Extract the [X, Y] coordinate from the center of the cell holding the provided text.  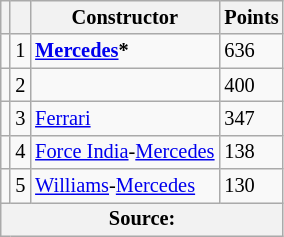
Ferrari [124, 118]
2 [20, 85]
Mercedes* [124, 51]
636 [251, 51]
5 [20, 186]
138 [251, 152]
347 [251, 118]
3 [20, 118]
Force India-Mercedes [124, 152]
Williams-Mercedes [124, 186]
1 [20, 51]
Points [251, 17]
130 [251, 186]
400 [251, 85]
Source: [142, 219]
Constructor [124, 17]
4 [20, 152]
